Find where the given text appears and provide that cell's center as [X, Y] coordinate. 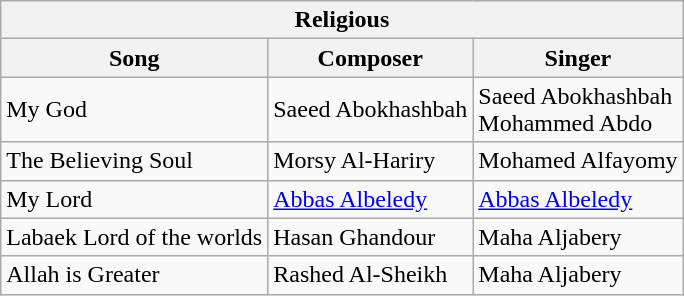
Composer [370, 58]
Religious [342, 20]
The Believing Soul [134, 161]
Mohamed Alfayomy [578, 161]
Hasan Ghandour [370, 237]
Labaek Lord of the worlds [134, 237]
Saeed Abokhashbah [370, 110]
Allah is Greater [134, 275]
Song [134, 58]
Morsy Al-Hariry [370, 161]
My Lord [134, 199]
Rashed Al-Sheikh [370, 275]
My God [134, 110]
Singer [578, 58]
Saeed AbokhashbahMohammed Abdo [578, 110]
